Extract the [x, y] coordinate from the center of the cell holding the provided text.  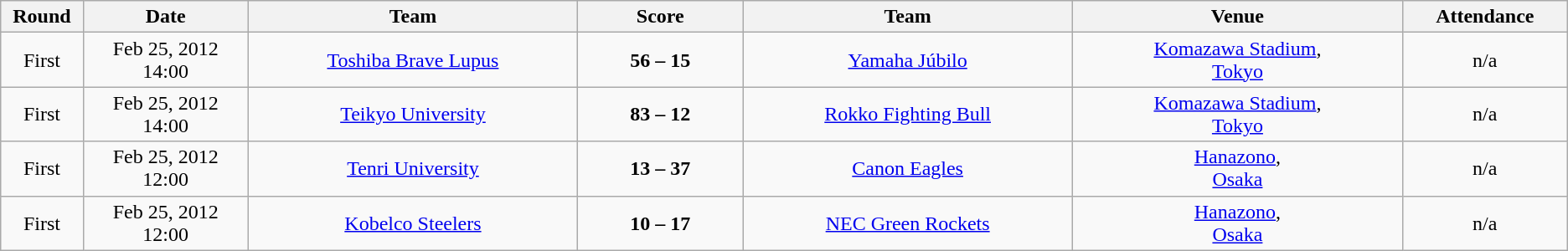
56 – 15 [660, 60]
Yamaha Júbilo [908, 60]
13 – 37 [660, 169]
Teikyo University [413, 114]
Attendance [1484, 17]
Venue [1238, 17]
Score [660, 17]
10 – 17 [660, 223]
Toshiba Brave Lupus [413, 60]
83 – 12 [660, 114]
Rokko Fighting Bull [908, 114]
Kobelco Steelers [413, 223]
Date [166, 17]
Tenri University [413, 169]
Canon Eagles [908, 169]
Round [42, 17]
NEC Green Rockets [908, 223]
